Search for the cell housing the specified text and yield its (x, y) center coordinate. 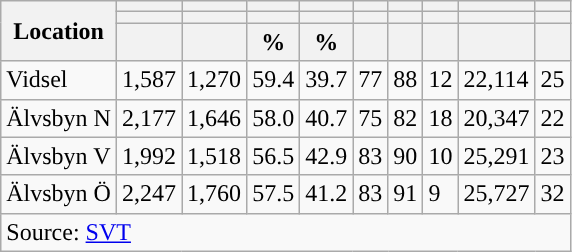
1,992 (148, 156)
Vidsel (59, 80)
25,727 (496, 194)
58.0 (274, 118)
57.5 (274, 194)
1,646 (214, 118)
22 (552, 118)
1,518 (214, 156)
32 (552, 194)
20,347 (496, 118)
12 (440, 80)
1,587 (148, 80)
59.4 (274, 80)
39.7 (326, 80)
56.5 (274, 156)
82 (406, 118)
42.9 (326, 156)
40.7 (326, 118)
Älvsbyn N (59, 118)
1,760 (214, 194)
88 (406, 80)
22,114 (496, 80)
Location (59, 31)
41.2 (326, 194)
75 (370, 118)
9 (440, 194)
Älvsbyn V (59, 156)
25,291 (496, 156)
25 (552, 80)
90 (406, 156)
10 (440, 156)
2,177 (148, 118)
91 (406, 194)
2,247 (148, 194)
77 (370, 80)
Source: SVT (286, 232)
1,270 (214, 80)
Älvsbyn Ö (59, 194)
23 (552, 156)
18 (440, 118)
